From the cell containing the given text, extract its center point as (X, Y) coordinate. 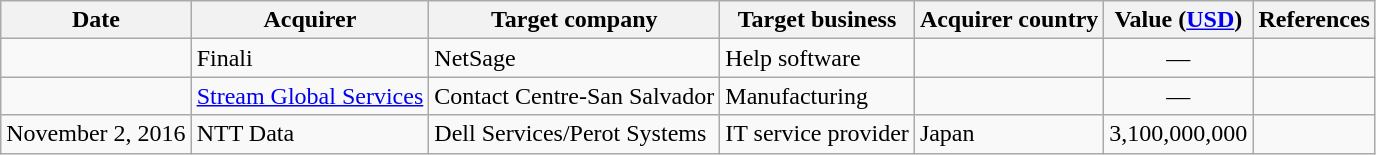
Help software (818, 58)
November 2, 2016 (96, 134)
Acquirer (310, 20)
Target business (818, 20)
Acquirer country (1008, 20)
Manufacturing (818, 96)
3,100,000,000 (1178, 134)
Target company (574, 20)
Japan (1008, 134)
NetSage (574, 58)
IT service provider (818, 134)
Finali (310, 58)
Stream Global Services (310, 96)
Value (USD) (1178, 20)
Contact Centre-San Salvador (574, 96)
References (1314, 20)
NTT Data (310, 134)
Date (96, 20)
Dell Services/Perot Systems (574, 134)
